Determine the [X, Y] coordinate at the center of the cell enclosing the given text.  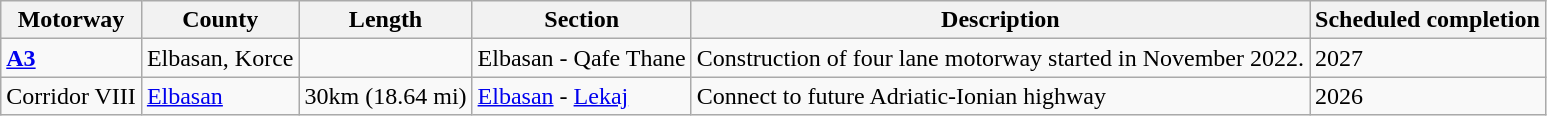
Connect to future Adriatic-Ionian highway [1000, 96]
Elbasan - Qafe Thane [582, 58]
30km (18.64 mi) [386, 96]
County [220, 20]
A3 [72, 58]
Elbasan, Korce [220, 58]
Corridor VIII [72, 96]
Motorway [72, 20]
Construction of four lane motorway started in November 2022. [1000, 58]
Elbasan [220, 96]
Length [386, 20]
Description [1000, 20]
2026 [1428, 96]
Section [582, 20]
2027 [1428, 58]
Scheduled completion [1428, 20]
Elbasan - Lekaj [582, 96]
